Provide the (X, Y) coordinate of the cell's center where the given text is located.  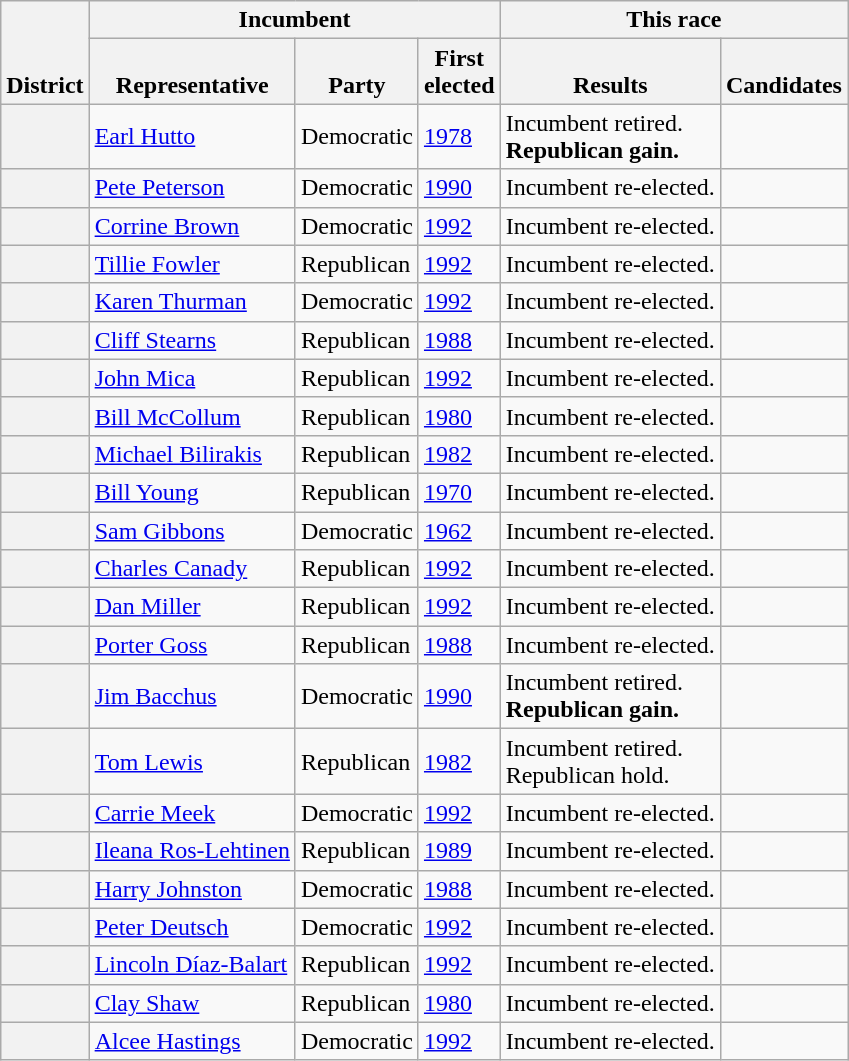
1970 (459, 492)
Michael Bilirakis (192, 454)
Results (610, 72)
Candidates (784, 72)
Firstelected (459, 72)
Alcee Hastings (192, 1041)
Ileana Ros-Lehtinen (192, 851)
Peter Deutsch (192, 927)
Cliff Stearns (192, 340)
Incumbent (294, 20)
John Mica (192, 378)
Representative (192, 72)
Sam Gibbons (192, 531)
Tom Lewis (192, 762)
Carrie Meek (192, 813)
Corrine Brown (192, 226)
1989 (459, 851)
This race (674, 20)
1978 (459, 136)
Lincoln Díaz-Balart (192, 965)
Tillie Fowler (192, 264)
Party (356, 72)
Bill Young (192, 492)
Bill McCollum (192, 416)
1962 (459, 531)
Jim Bacchus (192, 696)
Charles Canady (192, 569)
Pete Peterson (192, 188)
Clay Shaw (192, 1003)
Dan Miller (192, 607)
Harry Johnston (192, 889)
District (45, 52)
Karen Thurman (192, 302)
Earl Hutto (192, 136)
Porter Goss (192, 645)
Incumbent retired.Republican hold. (610, 762)
